Extract the (x, y) coordinate from the center of the cell holding the provided text.  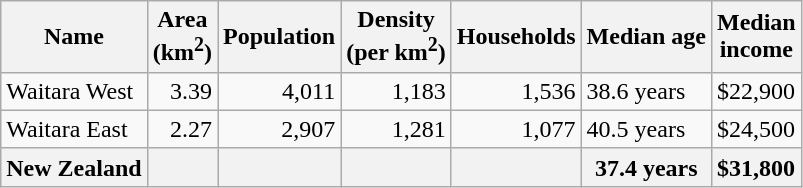
Medianincome (756, 37)
$24,500 (756, 129)
2,907 (280, 129)
1,536 (516, 91)
1,281 (396, 129)
$31,800 (756, 167)
Waitara East (74, 129)
38.6 years (646, 91)
Median age (646, 37)
Households (516, 37)
$22,900 (756, 91)
Population (280, 37)
3.39 (182, 91)
New Zealand (74, 167)
2.27 (182, 129)
Waitara West (74, 91)
Area(km2) (182, 37)
37.4 years (646, 167)
4,011 (280, 91)
Density(per km2) (396, 37)
40.5 years (646, 129)
Name (74, 37)
1,077 (516, 129)
1,183 (396, 91)
